Return the [x, y] coordinate for the center point of the cell that contains the specified text.  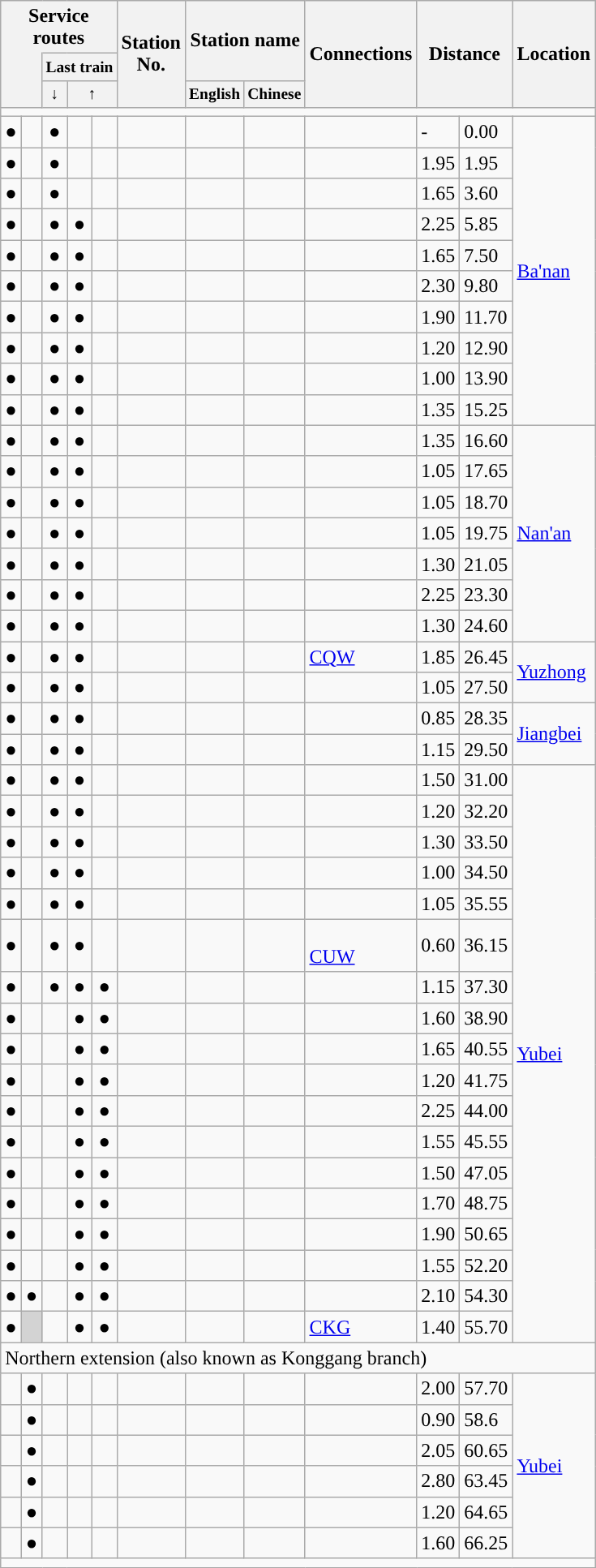
Distance [465, 54]
2.80 [438, 1481]
50.65 [487, 1235]
21.05 [487, 564]
13.90 [487, 379]
28.35 [487, 719]
31.00 [487, 780]
29.50 [487, 750]
↑ [92, 94]
Nan'an [554, 533]
54.30 [487, 1296]
↓ [55, 94]
41.75 [487, 1080]
3.60 [487, 194]
CQW [361, 656]
37.30 [487, 987]
57.70 [487, 1389]
15.25 [487, 410]
2.05 [438, 1450]
Connections [361, 54]
1.40 [438, 1327]
60.65 [487, 1450]
1.85 [438, 656]
Last train [79, 67]
0.60 [438, 946]
40.55 [487, 1049]
18.70 [487, 502]
27.50 [487, 688]
StationNo. [151, 54]
Station name [245, 41]
35.55 [487, 904]
55.70 [487, 1327]
English [214, 94]
0.85 [438, 719]
32.20 [487, 811]
7.50 [487, 256]
Yuzhong [554, 672]
64.65 [487, 1512]
34.50 [487, 873]
2.30 [438, 286]
Serviceroutes [58, 28]
Chinese [274, 94]
0.90 [438, 1420]
2.00 [438, 1389]
9.80 [487, 286]
0.00 [487, 131]
45.55 [487, 1141]
CKG [361, 1327]
19.75 [487, 533]
63.45 [487, 1481]
52.20 [487, 1265]
5.85 [487, 225]
16.60 [487, 440]
CUW [361, 946]
38.90 [487, 1018]
12.90 [487, 348]
58.6 [487, 1420]
36.15 [487, 946]
33.50 [487, 842]
47.05 [487, 1172]
24.60 [487, 625]
1.70 [438, 1204]
- [438, 131]
17.65 [487, 471]
23.30 [487, 595]
26.45 [487, 656]
44.00 [487, 1110]
66.25 [487, 1543]
Northern extension (also known as Konggang branch) [298, 1358]
48.75 [487, 1204]
Location [554, 54]
Jiangbei [554, 734]
Ba'nan [554, 271]
2.10 [438, 1296]
11.70 [487, 317]
